Pinpoint the cell where the given text exists, returning its (x, y) midpoint coordinate. 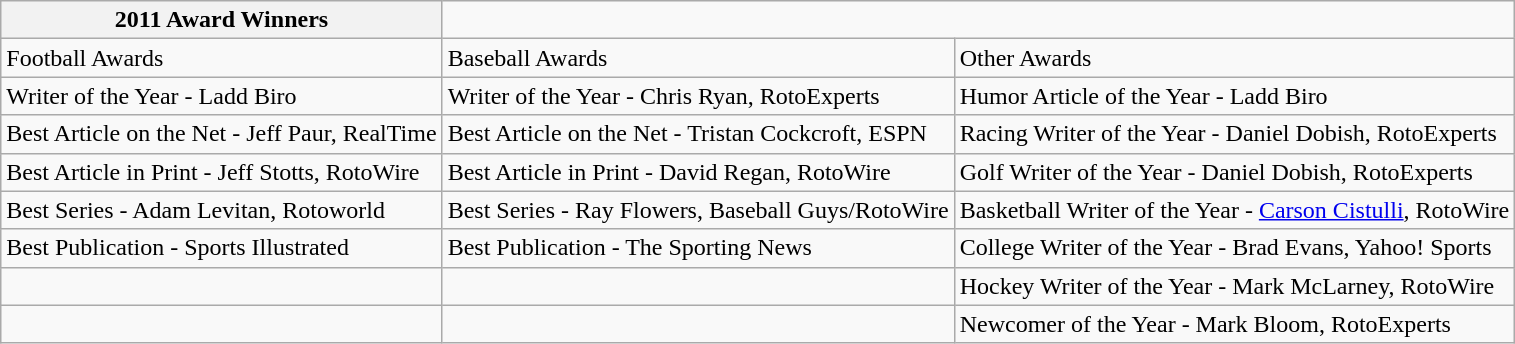
Best Publication - The Sporting News (698, 248)
Baseball Awards (698, 58)
Writer of the Year - Ladd Biro (222, 96)
Humor Article of the Year - Ladd Biro (1234, 96)
Basketball Writer of the Year - Carson Cistulli, RotoWire (1234, 210)
Newcomer of the Year - Mark Bloom, RotoExperts (1234, 324)
Writer of the Year - Chris Ryan, RotoExperts (698, 96)
Best Article in Print - David Regan, RotoWire (698, 172)
Best Publication - Sports Illustrated (222, 248)
Racing Writer of the Year - Daniel Dobish, RotoExperts (1234, 134)
Other Awards (1234, 58)
Best Series - Ray Flowers, Baseball Guys/RotoWire (698, 210)
Golf Writer of the Year - Daniel Dobish, RotoExperts (1234, 172)
Best Series - Adam Levitan, Rotoworld (222, 210)
Hockey Writer of the Year - Mark McLarney, RotoWire (1234, 286)
Best Article in Print - Jeff Stotts, RotoWire (222, 172)
Football Awards (222, 58)
Best Article on the Net - Jeff Paur, RealTime (222, 134)
2011 Award Winners (222, 20)
Best Article on the Net - Tristan Cockcroft, ESPN (698, 134)
College Writer of the Year - Brad Evans, Yahoo! Sports (1234, 248)
